Determine the (X, Y) coordinate at the center of the cell enclosing the given text.  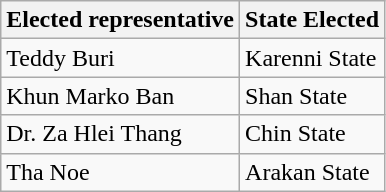
Chin State (312, 134)
Elected representative (120, 20)
State Elected (312, 20)
Shan State (312, 96)
Tha Noe (120, 172)
Teddy Buri (120, 58)
Khun Marko Ban (120, 96)
Arakan State (312, 172)
Dr. Za Hlei Thang (120, 134)
Karenni State (312, 58)
